Provide the [x, y] coordinate of the cell's center where the given text is located.  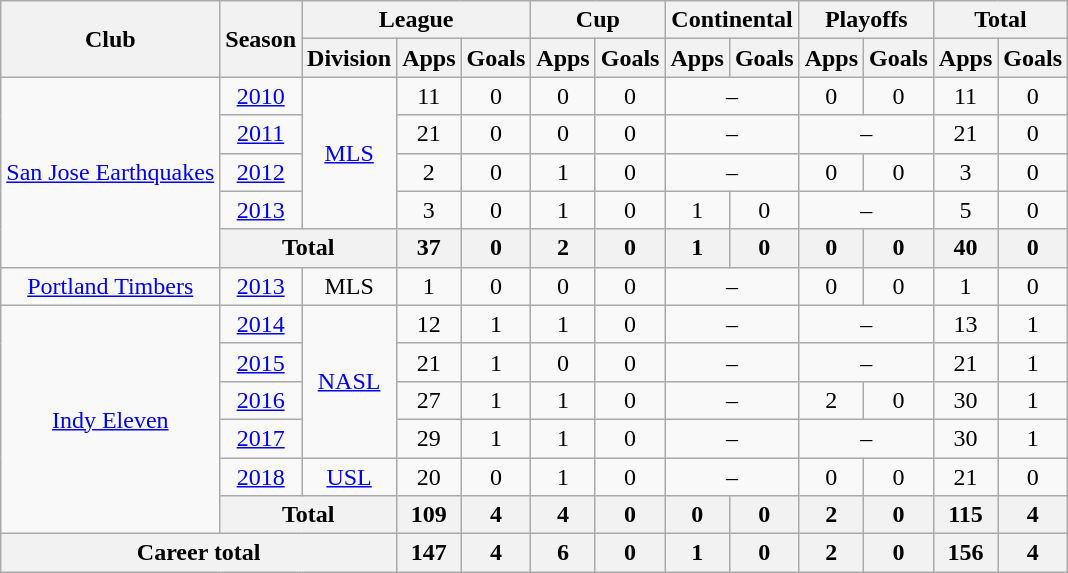
Indy Eleven [110, 419]
2017 [261, 438]
20 [429, 477]
Club [110, 39]
Season [261, 39]
5 [965, 210]
2010 [261, 96]
29 [429, 438]
6 [563, 553]
147 [429, 553]
2011 [261, 134]
Continental [732, 20]
League [416, 20]
Career total [199, 553]
USL [350, 477]
Playoffs [866, 20]
12 [429, 324]
2014 [261, 324]
13 [965, 324]
NASL [350, 381]
San Jose Earthquakes [110, 172]
2012 [261, 172]
27 [429, 400]
2015 [261, 362]
2018 [261, 477]
Division [350, 58]
115 [965, 515]
37 [429, 248]
Portland Timbers [110, 286]
2016 [261, 400]
156 [965, 553]
109 [429, 515]
40 [965, 248]
Cup [598, 20]
